Provide the [X, Y] coordinate of the cell's center where the given text is located.  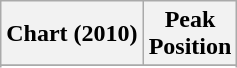
PeakPosition [190, 34]
Chart (2010) [72, 34]
